Determine the [x, y] coordinate at the center of the cell enclosing the given text.  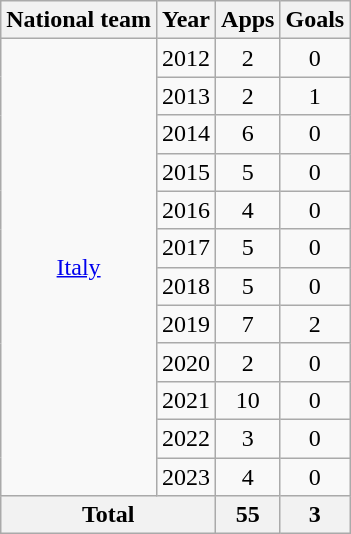
2017 [186, 248]
7 [248, 324]
Total [108, 515]
6 [248, 134]
2013 [186, 96]
Year [186, 20]
55 [248, 515]
2018 [186, 286]
2019 [186, 324]
Italy [79, 268]
1 [315, 96]
2016 [186, 210]
2015 [186, 172]
National team [79, 20]
2014 [186, 134]
10 [248, 400]
2020 [186, 362]
2012 [186, 58]
2023 [186, 477]
Goals [315, 20]
2021 [186, 400]
Apps [248, 20]
2022 [186, 438]
